Scan for the cell matching the given text and deliver its [X, Y] coordinate at center. 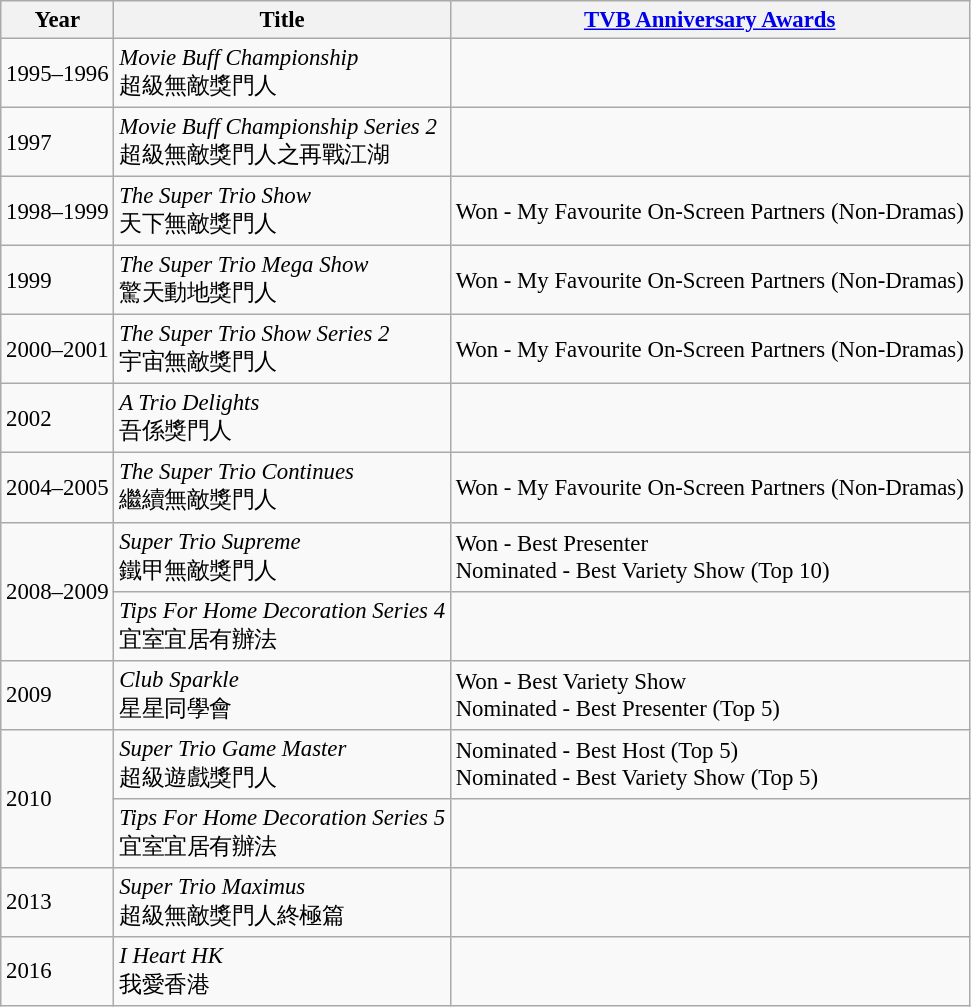
2002 [58, 418]
1995–1996 [58, 74]
Tips For Home Decoration Series 4宜室宜居有辦法 [282, 626]
Super Trio Supreme鐵甲無敵獎門人 [282, 556]
I Heart HK我愛香港 [282, 972]
1997 [58, 142]
Movie Buff Championship超級無敵獎門人 [282, 74]
1998–1999 [58, 212]
The Super Trio Mega Show驚天動地獎門人 [282, 280]
Movie Buff Championship Series 2超級無敵獎門人之再戰江湖 [282, 142]
Tips For Home Decoration Series 5宜室宜居有辦法 [282, 834]
The Super Trio Continues繼續無敵獎門人 [282, 488]
Won - Best PresenterNominated - Best Variety Show (Top 10) [710, 556]
Year [58, 20]
2013 [58, 902]
TVB Anniversary Awards [710, 20]
Title [282, 20]
2009 [58, 694]
Club Sparkle星星同學會 [282, 694]
Super Trio Maximus超級無敵獎門人終極篇 [282, 902]
2010 [58, 798]
Super Trio Game Master超級遊戲獎門人 [282, 764]
2008–2009 [58, 591]
2016 [58, 972]
The Super Trio Show Series 2宇宙無敵獎門人 [282, 350]
Nominated - Best Host (Top 5)Nominated - Best Variety Show (Top 5) [710, 764]
1999 [58, 280]
Won - Best Variety ShowNominated - Best Presenter (Top 5) [710, 694]
The Super Trio Show天下無敵獎門人 [282, 212]
2000–2001 [58, 350]
A Trio Delights吾係獎門人 [282, 418]
2004–2005 [58, 488]
